Return (X, Y) of the center of cell containing provided text 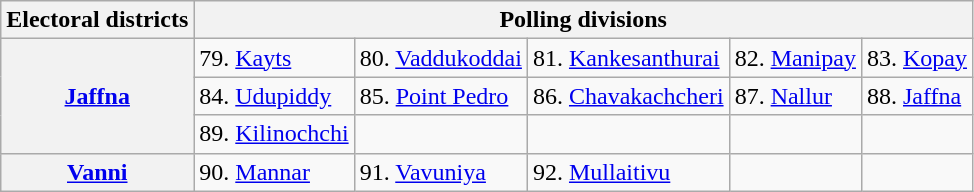
92. Mullaitivu (628, 172)
90. Mannar (274, 172)
81. Kankesanthurai (628, 58)
Jaffna (98, 96)
79. Kayts (274, 58)
86. Chavakachcheri (628, 96)
88. Jaffna (916, 96)
87. Nallur (795, 96)
89. Kilinochchi (274, 134)
80. Vaddukoddai (440, 58)
82. Manipay (795, 58)
84. Udupiddy (274, 96)
Electoral districts (98, 20)
91. Vavuniya (440, 172)
85. Point Pedro (440, 96)
Polling divisions (584, 20)
Vanni (98, 172)
83. Kopay (916, 58)
